Extract the (x, y) coordinate from the center of the cell holding the provided text.  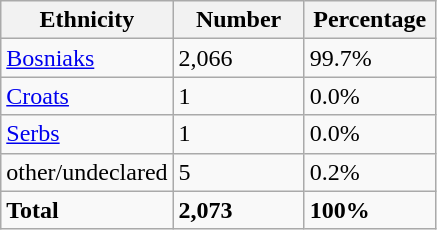
Bosniaks (87, 58)
Ethnicity (87, 20)
Number (238, 20)
Total (87, 210)
5 (238, 172)
2,073 (238, 210)
Serbs (87, 134)
0.2% (370, 172)
Percentage (370, 20)
99.7% (370, 58)
100% (370, 210)
Croats (87, 96)
2,066 (238, 58)
other/undeclared (87, 172)
